For the text-containing cell, return its midpoint in (X, Y) coordinate format. 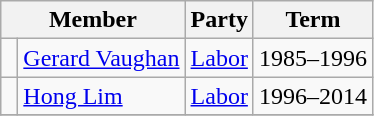
Gerard Vaughan (102, 58)
Term (312, 20)
1985–1996 (312, 58)
Hong Lim (102, 96)
1996–2014 (312, 96)
Party (219, 20)
Member (93, 20)
